Return [X, Y] of the center of cell containing provided text 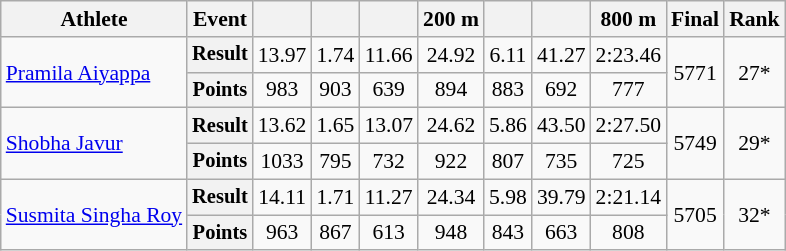
Pramila Aiyappa [94, 72]
795 [335, 162]
725 [628, 162]
Rank [754, 19]
983 [282, 90]
843 [508, 233]
Athlete [94, 19]
43.50 [562, 126]
Final [695, 19]
639 [388, 90]
663 [562, 233]
6.11 [508, 55]
1.71 [335, 197]
867 [335, 233]
14.11 [282, 197]
777 [628, 90]
807 [508, 162]
24.92 [451, 55]
692 [562, 90]
5.86 [508, 126]
613 [388, 233]
29* [754, 144]
963 [282, 233]
200 m [451, 19]
13.62 [282, 126]
11.66 [388, 55]
39.79 [562, 197]
808 [628, 233]
24.34 [451, 197]
922 [451, 162]
903 [335, 90]
5.98 [508, 197]
5771 [695, 72]
732 [388, 162]
13.97 [282, 55]
27* [754, 72]
1.74 [335, 55]
735 [562, 162]
5749 [695, 144]
11.27 [388, 197]
32* [754, 214]
41.27 [562, 55]
883 [508, 90]
2:21.14 [628, 197]
2:23.46 [628, 55]
Event [220, 19]
5705 [695, 214]
13.07 [388, 126]
Shobha Javur [94, 144]
2:27.50 [628, 126]
24.62 [451, 126]
800 m [628, 19]
1033 [282, 162]
948 [451, 233]
894 [451, 90]
Susmita Singha Roy [94, 214]
1.65 [335, 126]
